Return [x, y] of the center of cell containing provided text 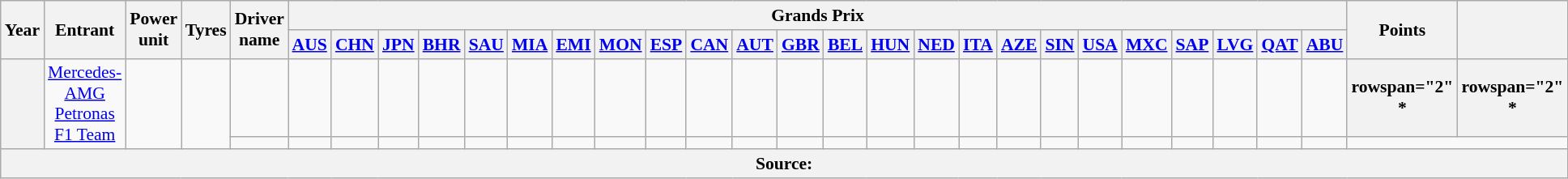
USA [1100, 45]
MXC [1147, 45]
MIA [530, 45]
ITA [978, 45]
Power unit [153, 29]
EMI [573, 45]
ABU [1325, 45]
Entrant [84, 29]
GBR [800, 45]
SIN [1059, 45]
JPN [398, 45]
Year [23, 29]
AZE [1019, 45]
ESP [667, 45]
Points [1402, 29]
Grands Prix [818, 15]
CHN [355, 45]
SAU [486, 45]
SAP [1192, 45]
Source: [784, 164]
HUN [890, 45]
BEL [846, 45]
LVG [1234, 45]
Mercedes-AMG Petronas F1 Team [84, 104]
NED [936, 45]
Driver name [259, 29]
QAT [1280, 45]
AUT [755, 45]
BHR [442, 45]
CAN [709, 45]
Tyres [206, 29]
AUS [309, 45]
MON [620, 45]
